Capture the cell that displays the provided text and extract its (X, Y) central coordinate. 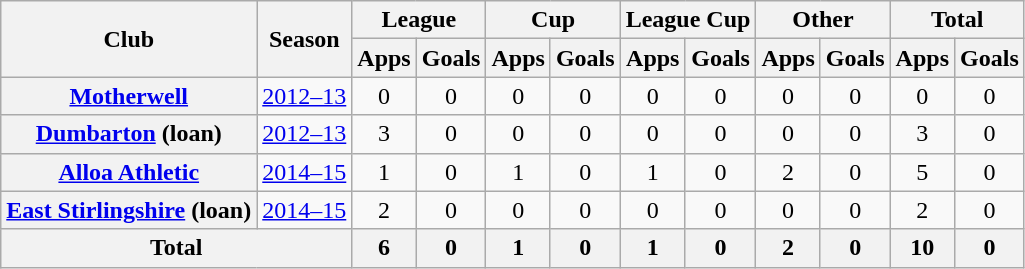
Club (129, 39)
Alloa Athletic (129, 172)
6 (384, 248)
10 (922, 248)
Other (823, 20)
League (419, 20)
5 (922, 172)
Cup (553, 20)
Dumbarton (loan) (129, 134)
Motherwell (129, 96)
Season (304, 39)
League Cup (688, 20)
East Stirlingshire (loan) (129, 210)
